Determine the [X, Y] coordinate at the center of the cell enclosing the given text.  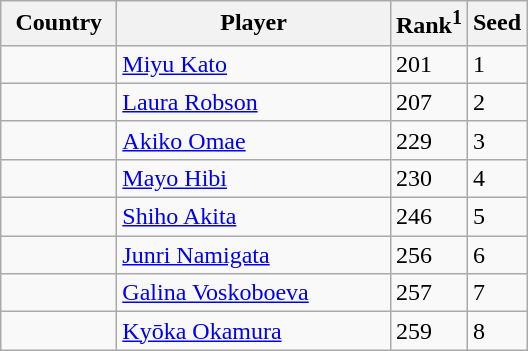
Miyu Kato [254, 64]
3 [496, 140]
5 [496, 217]
Seed [496, 24]
229 [428, 140]
Junri Namigata [254, 255]
Galina Voskoboeva [254, 293]
256 [428, 255]
1 [496, 64]
257 [428, 293]
6 [496, 255]
Akiko Omae [254, 140]
Country [59, 24]
4 [496, 178]
7 [496, 293]
246 [428, 217]
259 [428, 331]
8 [496, 331]
230 [428, 178]
2 [496, 102]
201 [428, 64]
Shiho Akita [254, 217]
Rank1 [428, 24]
Laura Robson [254, 102]
Kyōka Okamura [254, 331]
Player [254, 24]
Mayo Hibi [254, 178]
207 [428, 102]
